Search for the cell housing the specified text and yield its [x, y] center coordinate. 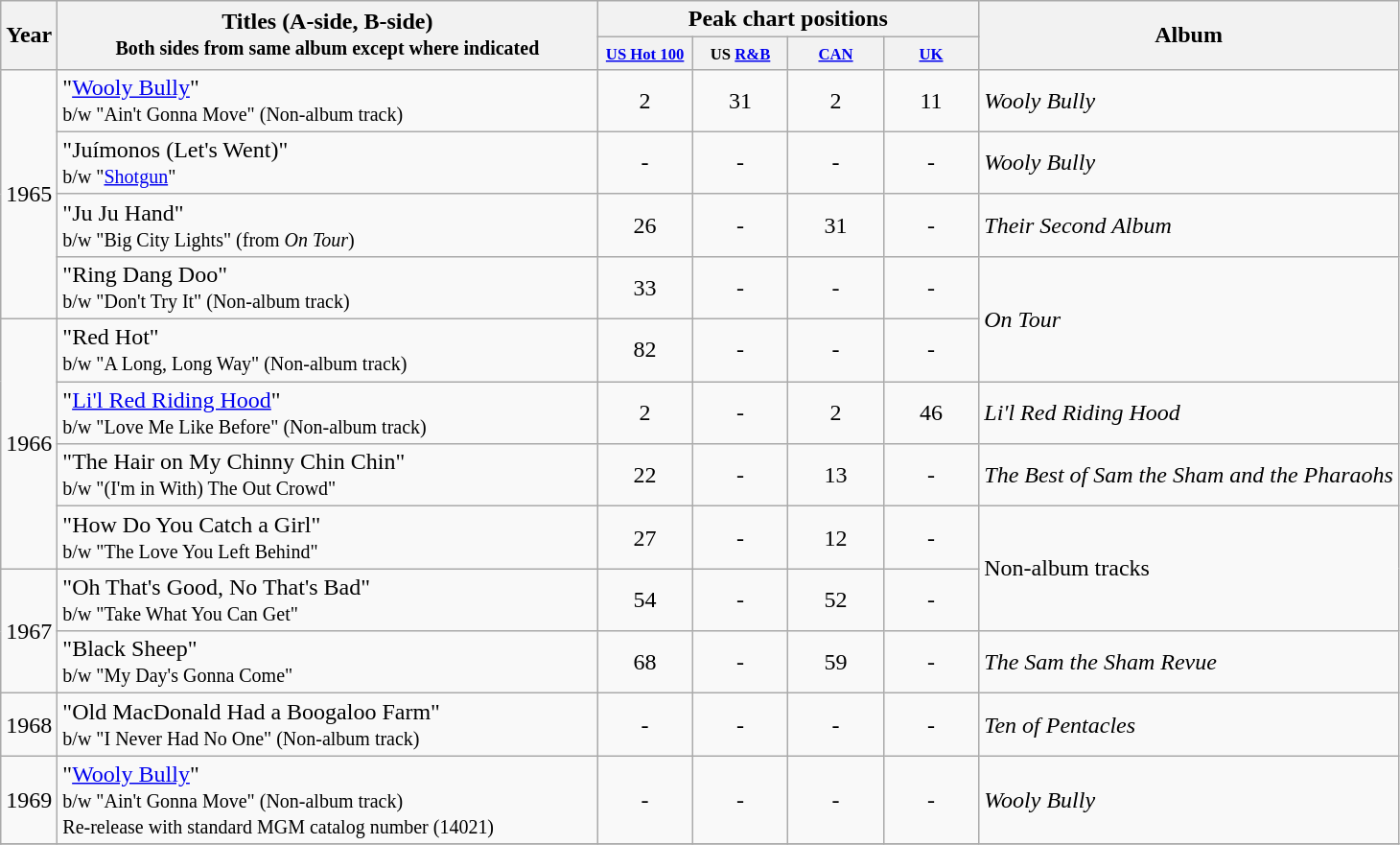
US Hot 100 [644, 54]
"The Hair on My Chinny Chin Chin"b/w "(I'm in With) The Out Crowd" [328, 476]
Peak chart positions [788, 19]
US R&B [740, 54]
1969 [29, 800]
"Red Hot"b/w "A Long, Long Way" (Non-album track) [328, 351]
59 [836, 662]
68 [644, 662]
"Juímonos (Let's Went)"b/w "Shotgun" [328, 163]
82 [644, 351]
"Ring Dang Doo"b/w "Don't Try It" (Non-album track) [328, 288]
"Ju Ju Hand"b/w "Big City Lights" (from On Tour) [328, 224]
The Sam the Sham Revue [1189, 662]
CAN [836, 54]
On Tour [1189, 318]
1965 [29, 194]
13 [836, 476]
"Wooly Bully"b/w "Ain't Gonna Move" (Non-album track)Re-release with standard MGM catalog number (14021) [328, 800]
11 [930, 100]
27 [644, 537]
52 [836, 600]
Their Second Album [1189, 224]
46 [930, 412]
Non-album tracks [1189, 569]
The Best of Sam the Sham and the Pharaohs [1189, 476]
"Li'l Red Riding Hood"b/w "Love Me Like Before" (Non-album track) [328, 412]
1967 [29, 631]
Titles (A-side, B-side)Both sides from same album except where indicated [328, 35]
54 [644, 600]
"Wooly Bully"b/w "Ain't Gonna Move" (Non-album track) [328, 100]
"How Do You Catch a Girl"b/w "The Love You Left Behind" [328, 537]
"Old MacDonald Had a Boogaloo Farm"b/w "I Never Had No One" (Non-album track) [328, 725]
1966 [29, 444]
22 [644, 476]
UK [930, 54]
26 [644, 224]
33 [644, 288]
1968 [29, 725]
Ten of Pentacles [1189, 725]
Year [29, 35]
Li'l Red Riding Hood [1189, 412]
"Black Sheep"b/w "My Day's Gonna Come" [328, 662]
12 [836, 537]
"Oh That's Good, No That's Bad"b/w "Take What You Can Get" [328, 600]
Album [1189, 35]
